From the cell containing the given text, extract its center point as [x, y] coordinate. 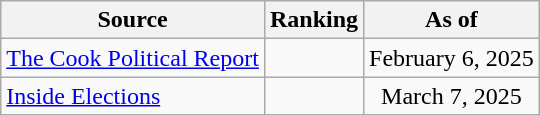
Ranking [314, 20]
As of [452, 20]
The Cook Political Report [133, 58]
Source [133, 20]
March 7, 2025 [452, 96]
February 6, 2025 [452, 58]
Inside Elections [133, 96]
